Output the [X, Y] coordinate of the center of the cell containing the given text.  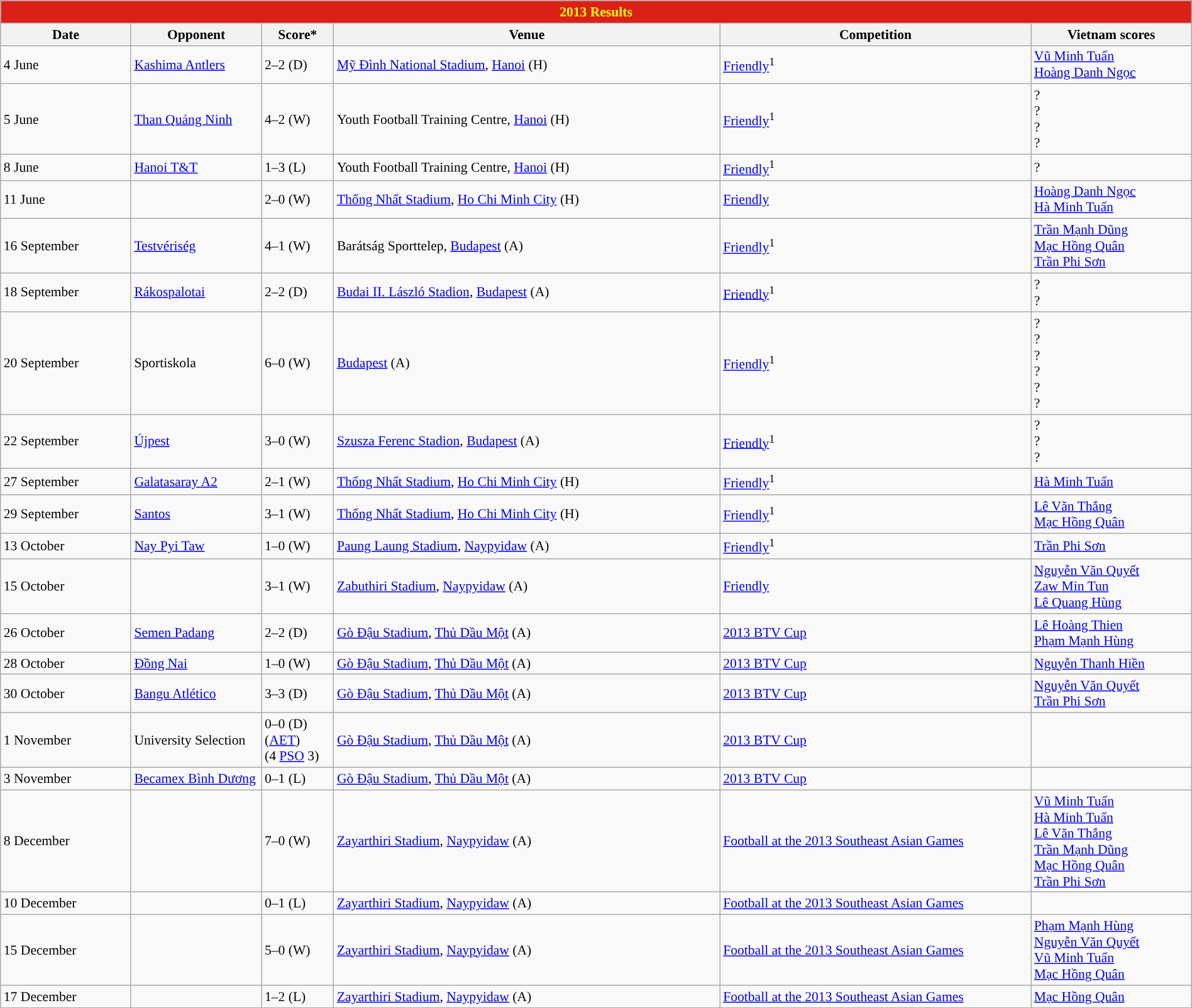
Trần Mạnh Dũng Mạc Hồng Quân Trần Phi Sơn [1112, 246]
Hanoi T&T [196, 167]
Đồng Nai [196, 663]
7–0 (W) [298, 841]
? [1112, 167]
Venue [527, 35]
29 September [66, 514]
4 June [66, 64]
26 October [66, 633]
Bangu Atlético [196, 694]
30 October [66, 694]
27 September [66, 482]
3 November [66, 778]
Santos [196, 514]
15 October [66, 586]
University Selection [196, 741]
? ? [1112, 293]
Mạc Hồng Quân [1112, 997]
20 September [66, 363]
2013 Results [596, 12]
3–3 (D) [298, 694]
3–0 (W) [298, 441]
5 June [66, 119]
Hà Minh Tuấn [1112, 482]
Budai II. László Stadion, Budapest (A) [527, 293]
Vũ Minh Tuấn Hoàng Danh Ngọc [1112, 64]
Paung Laung Stadium, Naypyidaw (A) [527, 546]
Zabuthiri Stadium, Naypyidaw (A) [527, 586]
Score* [298, 35]
? ? ? ? ? ? [1112, 363]
22 September [66, 441]
Szusza Ferenc Stadion, Budapest (A) [527, 441]
Trần Phi Sơn [1112, 546]
Nguyễn Văn Quyết Zaw Min Tun Lê Quang Hùng [1112, 586]
Barátság Sporttelep, Budapest (A) [527, 246]
? ? ? [1112, 441]
10 December [66, 904]
Than Quảng Ninh [196, 119]
0–0 (D) (AET)(4 PSO 3) [298, 741]
Testvériség [196, 246]
Becamex Bình Dương [196, 778]
Mỹ Đình National Stadium, Hanoi (H) [527, 64]
Lê Hoàng Thien Phạm Mạnh Hùng [1112, 633]
Nguyễn Thanh Hiền [1112, 663]
Vũ Minh Tuấn Hà Minh Tuấn Lê Văn Thắng Trần Mạnh Dũng Mạc Hồng Quân Trần Phi Sơn [1112, 841]
Sportiskola [196, 363]
Nay Pyi Taw [196, 546]
13 October [66, 546]
Competition [875, 35]
Vietnam scores [1112, 35]
Date [66, 35]
Budapest (A) [527, 363]
1–3 (L) [298, 167]
8 December [66, 841]
5–0 (W) [298, 950]
? ? ? ? [1112, 119]
17 December [66, 997]
1–2 (L) [298, 997]
Opponent [196, 35]
16 September [66, 246]
Nguyễn Văn Quyết Trần Phi Sơn [1112, 694]
1 November [66, 741]
2–0 (W) [298, 200]
Semen Padang [196, 633]
Kashima Antlers [196, 64]
4–1 (W) [298, 246]
2–1 (W) [298, 482]
4–2 (W) [298, 119]
Galatasaray A2 [196, 482]
18 September [66, 293]
Phạm Mạnh Hùng Nguyễn Văn Quyết Vũ Minh Tuấn Mạc Hồng Quân [1112, 950]
Hoàng Danh Ngọc Hà Minh Tuấn [1112, 200]
Újpest [196, 441]
6–0 (W) [298, 363]
8 June [66, 167]
15 December [66, 950]
Lê Văn Thắng Mạc Hồng Quân [1112, 514]
Rákospalotai [196, 293]
28 October [66, 663]
11 June [66, 200]
